Extract the [x, y] coordinate from the center of the cell holding the provided text.  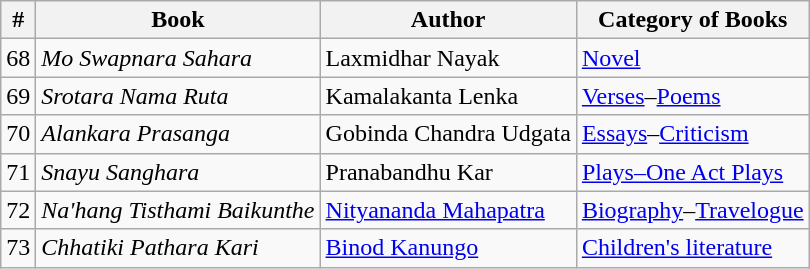
Plays–One Act Plays [692, 172]
Alankara Prasanga [178, 134]
Children's literature [692, 248]
Binod Kanungo [448, 248]
Novel [692, 58]
72 [18, 210]
Srotara Nama Ruta [178, 96]
Pranabandhu Kar [448, 172]
68 [18, 58]
Book [178, 20]
Kamalakanta Lenka [448, 96]
Biography–Travelogue [692, 210]
Author [448, 20]
69 [18, 96]
# [18, 20]
Mo Swapnara Sahara [178, 58]
70 [18, 134]
71 [18, 172]
Nityananda Mahapatra [448, 210]
73 [18, 248]
Chhatiki Pathara Kari [178, 248]
Category of Books [692, 20]
Gobinda Chandra Udgata [448, 134]
Na'hang Tisthami Baikunthe [178, 210]
Essays–Criticism [692, 134]
Laxmidhar Nayak [448, 58]
Verses–Poems [692, 96]
Snayu Sanghara [178, 172]
